For the text-containing cell, return its midpoint in [X, Y] coordinate format. 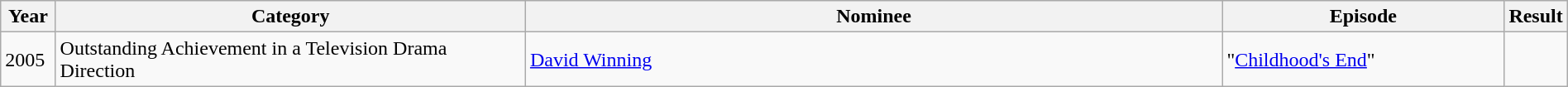
Outstanding Achievement in a Television Drama Direction [290, 60]
"Childhood's End" [1363, 60]
Year [28, 17]
David Winning [873, 60]
Episode [1363, 17]
Result [1536, 17]
2005 [28, 60]
Category [290, 17]
Nominee [873, 17]
